From the cell containing the given text, extract its center point as (x, y) coordinate. 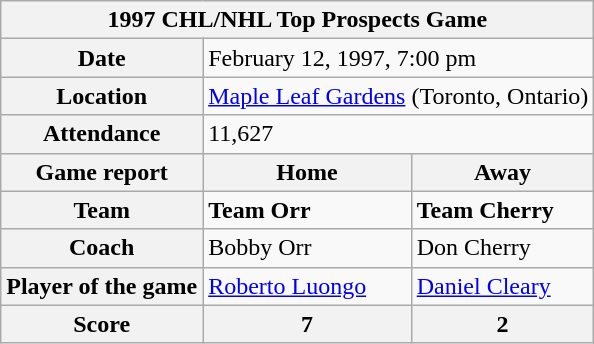
Team Cherry (502, 210)
1997 CHL/NHL Top Prospects Game (298, 20)
February 12, 1997, 7:00 pm (398, 58)
Team (102, 210)
Home (308, 172)
11,627 (398, 134)
Don Cherry (502, 248)
Team Orr (308, 210)
Player of the game (102, 286)
7 (308, 324)
Bobby Orr (308, 248)
Location (102, 96)
Roberto Luongo (308, 286)
Coach (102, 248)
Away (502, 172)
2 (502, 324)
Score (102, 324)
Game report (102, 172)
Maple Leaf Gardens (Toronto, Ontario) (398, 96)
Date (102, 58)
Attendance (102, 134)
Daniel Cleary (502, 286)
